Pinpoint the cell where the given text exists, returning its (x, y) midpoint coordinate. 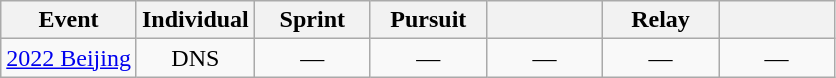
Pursuit (428, 20)
Relay (660, 20)
Sprint (312, 20)
DNS (195, 58)
Event (69, 20)
2022 Beijing (69, 58)
Individual (195, 20)
